Identify which cell holds the provided text, then report its (X, Y) central coordinate. 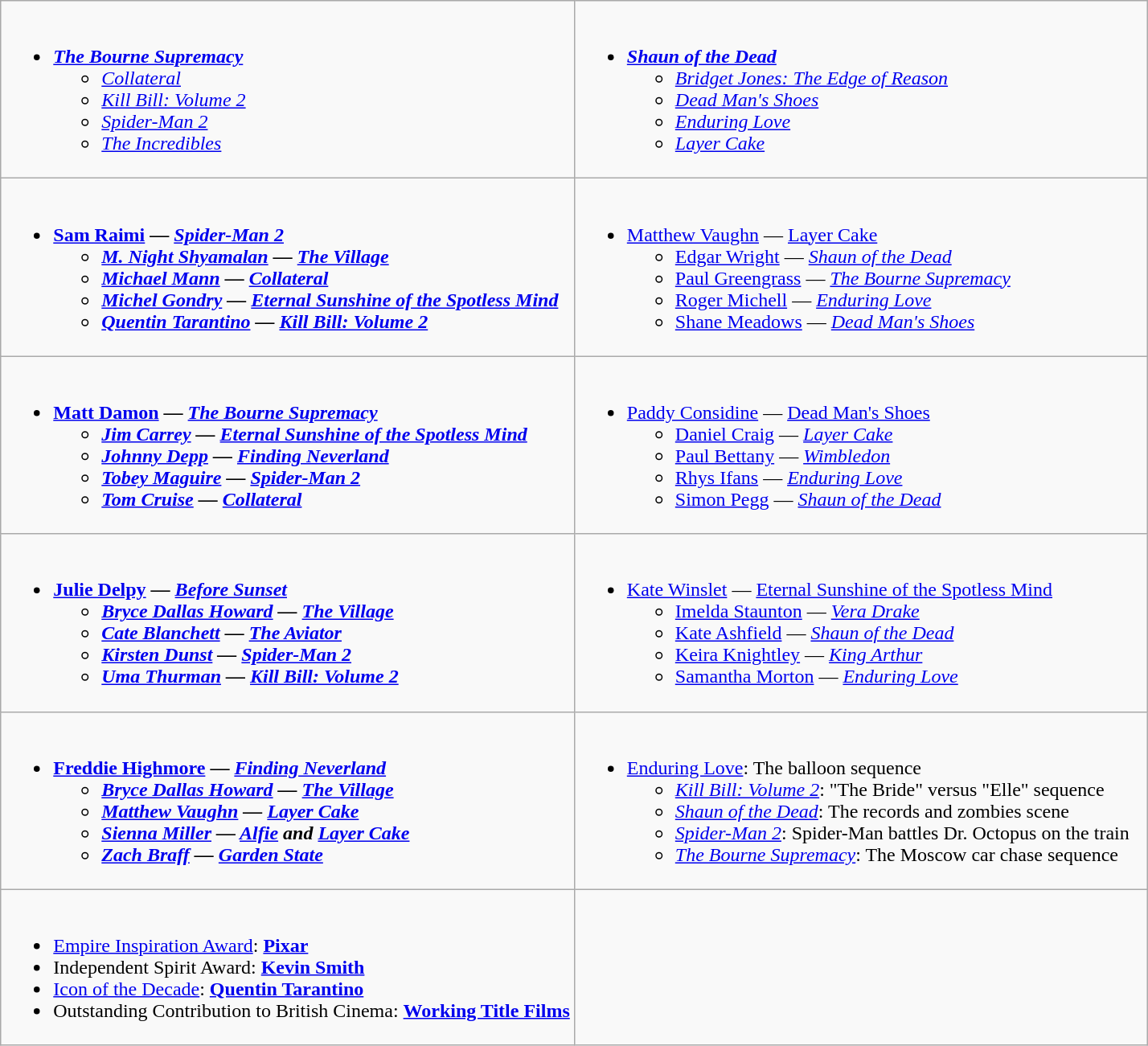
The Bourne SupremacyCollateralKill Bill: Volume 2Spider-Man 2The Incredibles (288, 90)
Shaun of the DeadBridget Jones: The Edge of ReasonDead Man's ShoesEnduring LoveLayer Cake (861, 90)
Paddy Considine — Dead Man's ShoesDaniel Craig — Layer CakePaul Bettany — WimbledonRhys Ifans — Enduring LoveSimon Pegg — Shaun of the Dead (861, 445)
Julie Delpy — Before SunsetBryce Dallas Howard — The VillageCate Blanchett — The AviatorKirsten Dunst — Spider-Man 2Uma Thurman — Kill Bill: Volume 2 (288, 622)
